Return [X, Y] of the center of cell containing provided text 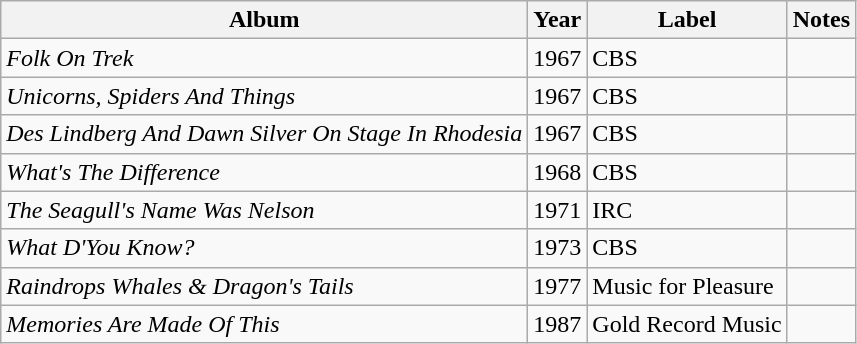
1987 [558, 324]
1977 [558, 286]
What D'You Know? [264, 248]
Unicorns, Spiders And Things [264, 96]
1971 [558, 210]
IRC [687, 210]
Label [687, 20]
Folk On Trek [264, 58]
The Seagull's Name Was Nelson [264, 210]
What's The Difference [264, 172]
Notes [821, 20]
Raindrops Whales & Dragon's Tails [264, 286]
Year [558, 20]
Memories Are Made Of This [264, 324]
Album [264, 20]
1973 [558, 248]
Music for Pleasure [687, 286]
Des Lindberg And Dawn Silver On Stage In Rhodesia [264, 134]
1968 [558, 172]
Gold Record Music [687, 324]
